Capture the cell that displays the provided text and extract its [x, y] central coordinate. 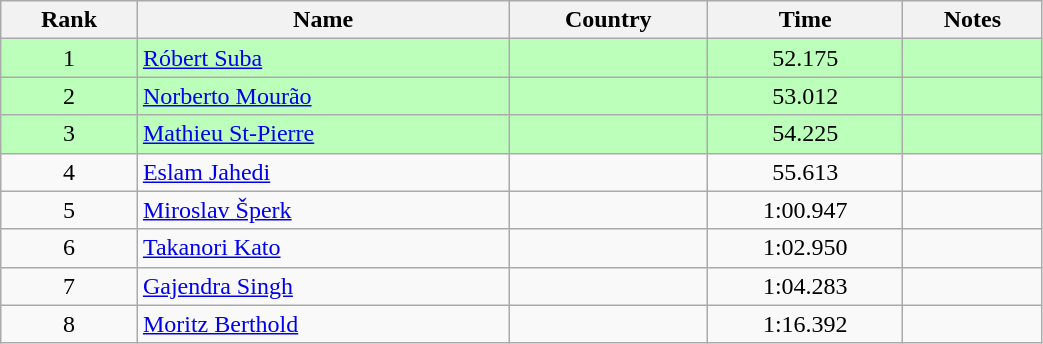
7 [70, 286]
8 [70, 324]
Róbert Suba [322, 58]
Rank [70, 20]
5 [70, 210]
Country [608, 20]
1:04.283 [806, 286]
54.225 [806, 134]
2 [70, 96]
Time [806, 20]
Mathieu St-Pierre [322, 134]
4 [70, 172]
Name [322, 20]
1:00.947 [806, 210]
Miroslav Šperk [322, 210]
55.613 [806, 172]
1:16.392 [806, 324]
Moritz Berthold [322, 324]
Notes [972, 20]
53.012 [806, 96]
Gajendra Singh [322, 286]
3 [70, 134]
1:02.950 [806, 248]
1 [70, 58]
Eslam Jahedi [322, 172]
6 [70, 248]
Takanori Kato [322, 248]
Norberto Mourão [322, 96]
52.175 [806, 58]
